Detect which cell encompasses the target text, then output its [x, y] center coordinate. 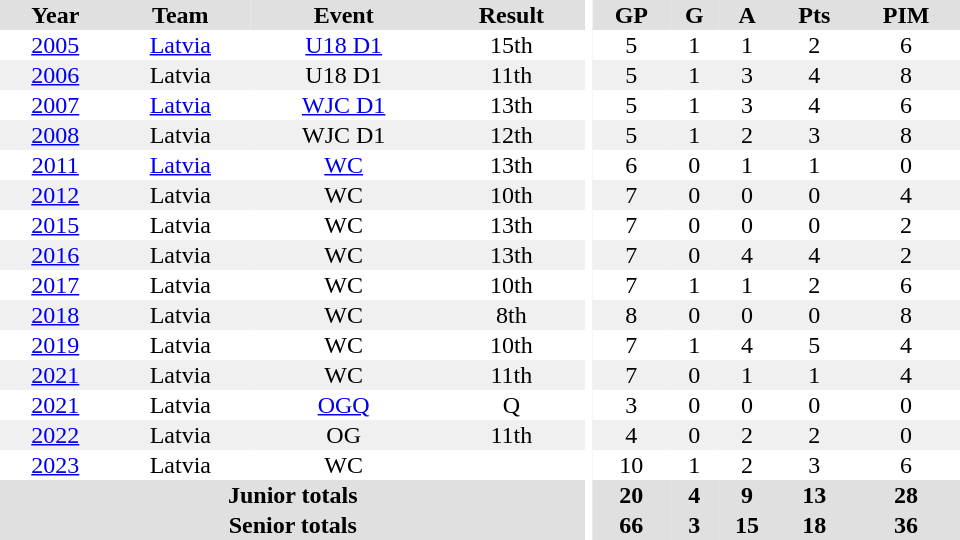
OGQ [344, 405]
2017 [56, 285]
9 [748, 495]
OG [344, 435]
2016 [56, 255]
Q [511, 405]
36 [906, 525]
2015 [56, 225]
2023 [56, 465]
2018 [56, 315]
A [748, 15]
2008 [56, 135]
Junior totals [292, 495]
13 [814, 495]
Result [511, 15]
20 [632, 495]
2006 [56, 75]
15 [748, 525]
8th [511, 315]
PIM [906, 15]
2007 [56, 105]
Pts [814, 15]
G [694, 15]
Senior totals [292, 525]
28 [906, 495]
12th [511, 135]
Event [344, 15]
2005 [56, 45]
Team [180, 15]
2011 [56, 165]
18 [814, 525]
2022 [56, 435]
15th [511, 45]
Year [56, 15]
2012 [56, 195]
66 [632, 525]
2019 [56, 345]
GP [632, 15]
10 [632, 465]
